Search for the cell housing the specified text and yield its (x, y) center coordinate. 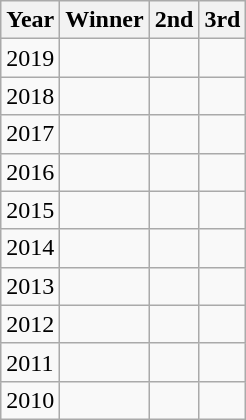
2010 (30, 400)
2015 (30, 210)
2nd (174, 20)
Year (30, 20)
2013 (30, 286)
2012 (30, 324)
2018 (30, 96)
2016 (30, 172)
2011 (30, 362)
2019 (30, 58)
3rd (222, 20)
2017 (30, 134)
Winner (104, 20)
2014 (30, 248)
